From the cell containing the given text, extract its center point as [X, Y] coordinate. 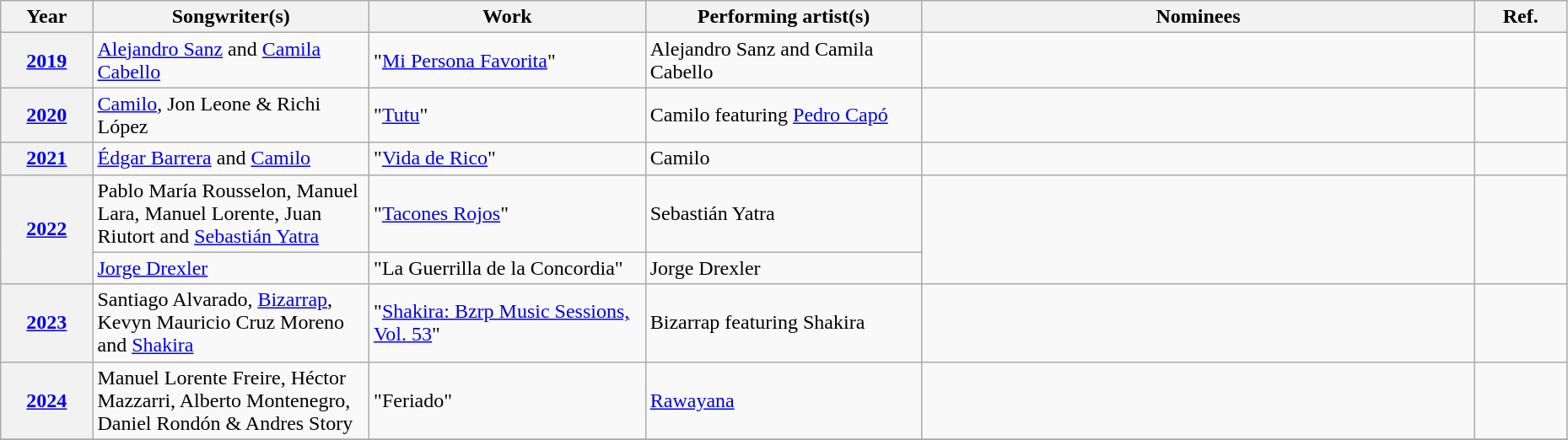
2022 [47, 229]
Camilo [784, 158]
Year [47, 17]
Manuel Lorente Freire, Héctor Mazzarri, Alberto Montenegro, Daniel Rondón & Andres Story [231, 400]
Songwriter(s) [231, 17]
Pablo María Rousselon, Manuel Lara, Manuel Lorente, Juan Riutort and Sebastián Yatra [231, 213]
Santiago Alvarado, Bizarrap, Kevyn Mauricio Cruz Moreno and Shakira [231, 323]
Rawayana [784, 400]
"Feriado" [508, 400]
"Mi Persona Favorita" [508, 61]
Nominees [1198, 17]
2021 [47, 158]
"Vida de Rico" [508, 158]
Sebastián Yatra [784, 213]
"La Guerrilla de la Concordia" [508, 268]
2019 [47, 61]
Work [508, 17]
2024 [47, 400]
Performing artist(s) [784, 17]
"Tutu" [508, 115]
2023 [47, 323]
2020 [47, 115]
"Shakira: Bzrp Music Sessions, Vol. 53" [508, 323]
"Tacones Rojos" [508, 213]
Ref. [1520, 17]
Bizarrap featuring Shakira [784, 323]
Camilo featuring Pedro Capó [784, 115]
Camilo, Jon Leone & Richi López [231, 115]
Édgar Barrera and Camilo [231, 158]
